Scan for the cell matching the given text and deliver its [x, y] coordinate at center. 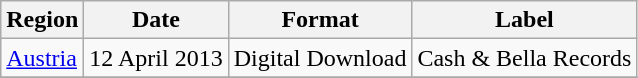
Date [156, 20]
Cash & Bella Records [524, 58]
Label [524, 20]
Format [320, 20]
Austria [42, 58]
Digital Download [320, 58]
Region [42, 20]
12 April 2013 [156, 58]
